Scan for the cell matching the given text and deliver its (x, y) coordinate at center. 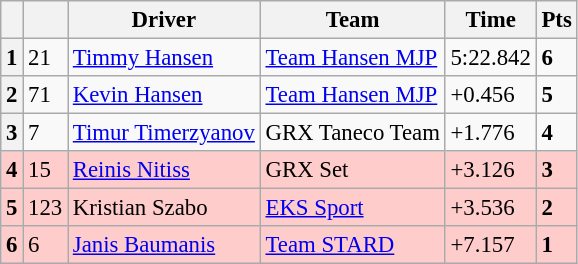
+0.456 (490, 95)
15 (46, 170)
Team (352, 20)
7 (46, 133)
Timur Timerzyanov (164, 133)
EKS Sport (352, 208)
Reinis Nitiss (164, 170)
71 (46, 95)
Kristian Szabo (164, 208)
Timmy Hansen (164, 58)
+3.536 (490, 208)
Time (490, 20)
5:22.842 (490, 58)
123 (46, 208)
Pts (556, 20)
Kevin Hansen (164, 95)
+1.776 (490, 133)
Team STARD (352, 245)
Janis Baumanis (164, 245)
Driver (164, 20)
GRX Set (352, 170)
21 (46, 58)
+3.126 (490, 170)
GRX Taneco Team (352, 133)
+7.157 (490, 245)
